Extract the [X, Y] coordinate from the center of the cell holding the provided text.  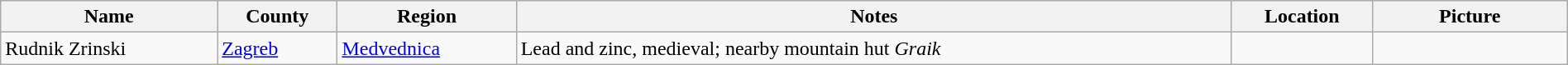
County [278, 17]
Region [427, 17]
Name [109, 17]
Rudnik Zrinski [109, 48]
Picture [1470, 17]
Lead and zinc, medieval; nearby mountain hut Graik [873, 48]
Zagreb [278, 48]
Medvednica [427, 48]
Location [1302, 17]
Notes [873, 17]
